Output the [X, Y] coordinate of the center of the cell containing the given text.  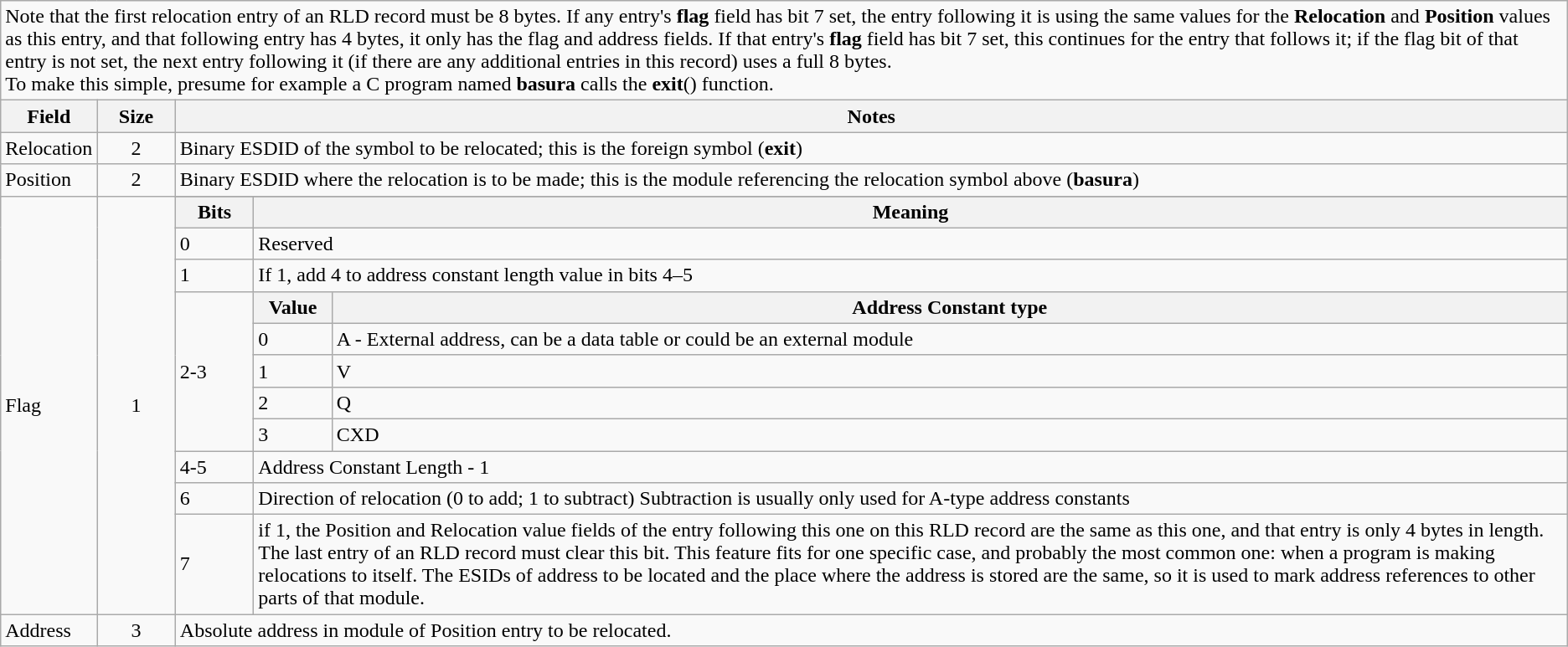
Q [950, 403]
Field [49, 116]
Notes [871, 116]
Relocation [49, 148]
Address Constant Length - 1 [910, 466]
Meaning [910, 212]
V [950, 371]
A - External address, can be a data table or could be an external module [950, 339]
Absolute address in module of Position entry to be relocated. [871, 630]
Binary ESDID where the relocation is to be made; this is the module referencing the relocation symbol above (basura) [871, 180]
7 [214, 564]
Position [49, 180]
4-5 [214, 466]
Size [137, 116]
Address Constant type [950, 307]
Flag [49, 405]
Binary ESDID of the symbol to be relocated; this is the foreign symbol (exit) [871, 148]
Address [49, 630]
Direction of relocation (0 to add; 1 to subtract) Subtraction is usually only used for A-type address constants [910, 499]
Reserved [910, 244]
Bits [214, 212]
2-3 [214, 371]
If 1, add 4 to address constant length value in bits 4–5 [910, 275]
6 [214, 499]
CXD [950, 434]
Value [293, 307]
